Output the (X, Y) coordinate of the center of the cell containing the given text.  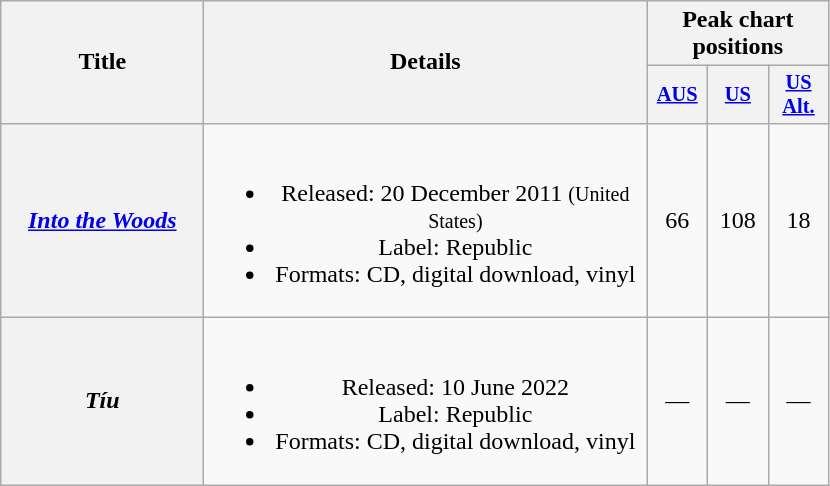
Title (102, 62)
USAlt. (798, 95)
AUS (678, 95)
66 (678, 220)
Released: 10 June 2022Label: RepublicFormats: CD, digital download, vinyl (426, 402)
108 (738, 220)
18 (798, 220)
US (738, 95)
Peak chart positions (738, 34)
Tíu (102, 402)
Details (426, 62)
Into the Woods (102, 220)
Released: 20 December 2011 (United States)Label: RepublicFormats: CD, digital download, vinyl (426, 220)
